Extract the (X, Y) coordinate from the center of the cell holding the provided text.  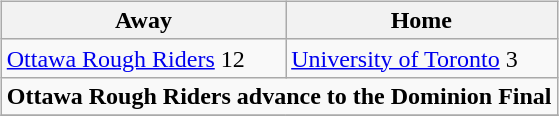
Ottawa Rough Riders 12 (143, 58)
Ottawa Rough Riders advance to the Dominion Final (279, 96)
University of Toronto 3 (422, 58)
Away (143, 20)
Home (422, 20)
